For the text-containing cell, return its midpoint in (X, Y) coordinate format. 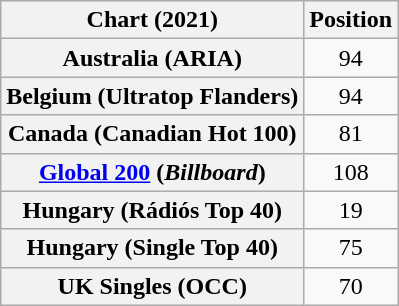
UK Singles (OCC) (152, 286)
75 (351, 248)
Canada (Canadian Hot 100) (152, 134)
19 (351, 210)
Chart (2021) (152, 20)
Belgium (Ultratop Flanders) (152, 96)
Global 200 (Billboard) (152, 172)
70 (351, 286)
108 (351, 172)
Position (351, 20)
Hungary (Single Top 40) (152, 248)
Australia (ARIA) (152, 58)
Hungary (Rádiós Top 40) (152, 210)
81 (351, 134)
